Return (X, Y) of the center of cell containing provided text 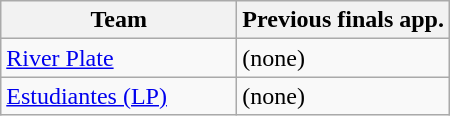
Previous finals app. (344, 20)
Team (119, 20)
Estudiantes (LP) (119, 96)
River Plate (119, 58)
